Search for the cell housing the specified text and yield its [X, Y] center coordinate. 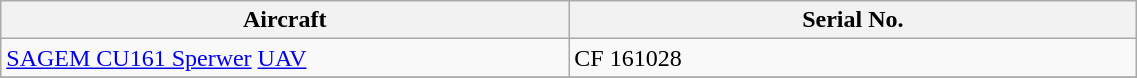
Aircraft [285, 20]
CF 161028 [853, 58]
SAGEM CU161 Sperwer UAV [285, 58]
Serial No. [853, 20]
